Scan for the cell matching the given text and deliver its (x, y) coordinate at center. 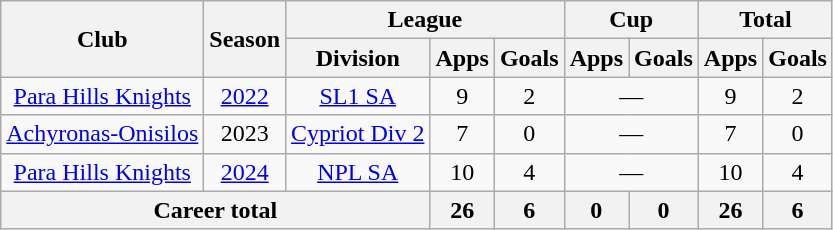
Achyronas-Onisilos (102, 134)
Season (245, 39)
2022 (245, 96)
Total (765, 20)
2023 (245, 134)
League (426, 20)
NPL SA (358, 172)
Cup (631, 20)
SL1 SA (358, 96)
Career total (216, 210)
Club (102, 39)
2024 (245, 172)
Cypriot Div 2 (358, 134)
Division (358, 58)
